Detect which cell encompasses the target text, then output its (x, y) center coordinate. 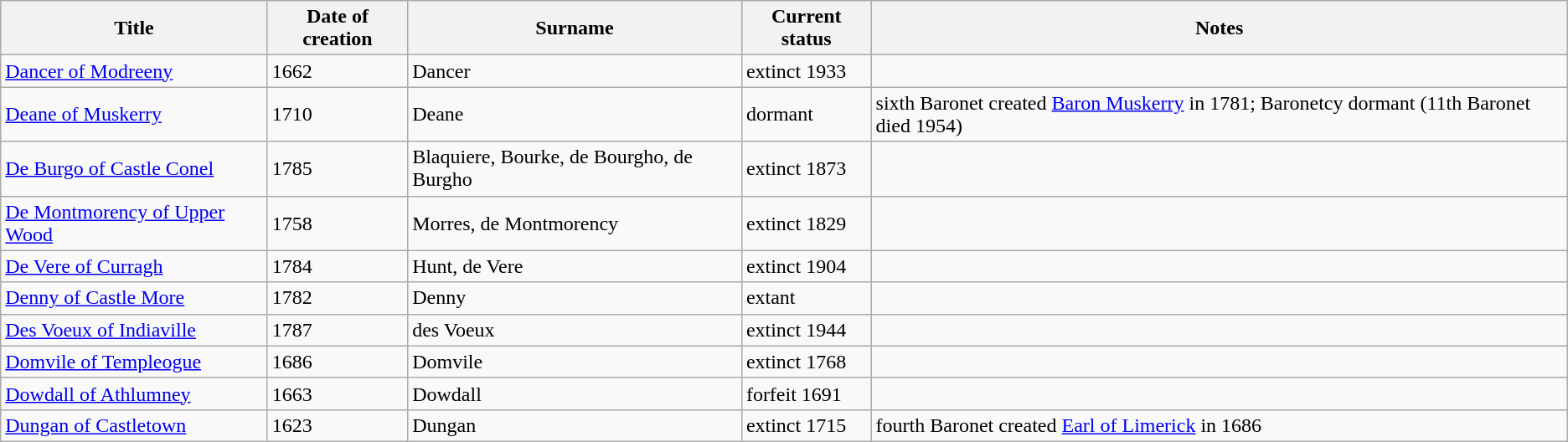
Dancer of Modreeny (134, 71)
Notes (1220, 28)
Domvile of Templeogue (134, 362)
1662 (337, 71)
Blaquiere, Bourke, de Bourgho, de Burgho (575, 169)
1787 (337, 330)
Dungan of Castletown (134, 425)
De Vere of Curragh (134, 266)
1784 (337, 266)
Dowdall of Athlumney (134, 393)
extant (806, 298)
De Montmorency of Upper Wood (134, 223)
Morres, de Montmorency (575, 223)
1782 (337, 298)
Title (134, 28)
Dowdall (575, 393)
dormant (806, 114)
Des Voeux of Indiaville (134, 330)
extinct 1933 (806, 71)
Deane of Muskerry (134, 114)
1758 (337, 223)
des Voeux (575, 330)
De Burgo of Castle Conel (134, 169)
Domvile (575, 362)
extinct 1873 (806, 169)
Date of creation (337, 28)
Deane (575, 114)
Denny (575, 298)
extinct 1768 (806, 362)
Dungan (575, 425)
1710 (337, 114)
extinct 1904 (806, 266)
extinct 1944 (806, 330)
forfeit 1691 (806, 393)
Current status (806, 28)
Denny of Castle More (134, 298)
extinct 1715 (806, 425)
Surname (575, 28)
1785 (337, 169)
Hunt, de Vere (575, 266)
extinct 1829 (806, 223)
1686 (337, 362)
Dancer (575, 71)
fourth Baronet created Earl of Limerick in 1686 (1220, 425)
1663 (337, 393)
1623 (337, 425)
sixth Baronet created Baron Muskerry in 1781; Baronetcy dormant (11th Baronet died 1954) (1220, 114)
